Search for the cell housing the specified text and yield its [X, Y] center coordinate. 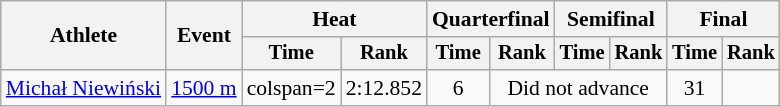
Event [204, 36]
6 [458, 88]
Semifinal [611, 19]
Final [723, 19]
colspan=2 [292, 88]
1500 m [204, 88]
2:12.852 [384, 88]
Heat [334, 19]
Athlete [84, 36]
31 [694, 88]
Quarterfinal [491, 19]
Did not advance [578, 88]
Michał Niewiński [84, 88]
